Capture the cell that displays the provided text and extract its (X, Y) central coordinate. 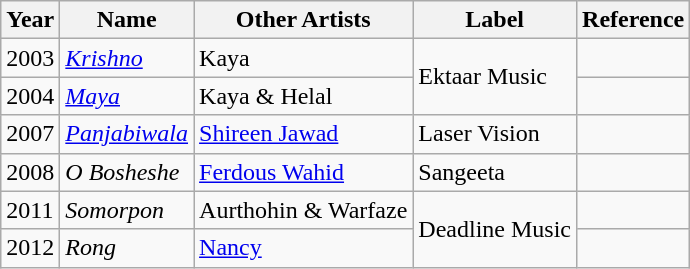
Aurthohin & Warfaze (304, 210)
Kaya (304, 58)
Ektaar Music (495, 77)
Somorpon (127, 210)
O Bosheshe (127, 172)
2003 (30, 58)
2007 (30, 134)
2012 (30, 248)
Nancy (304, 248)
Shireen Jawad (304, 134)
2004 (30, 96)
Laser Vision (495, 134)
Krishno (127, 58)
Maya (127, 96)
Name (127, 20)
Kaya & Helal (304, 96)
2008 (30, 172)
Panjabiwala (127, 134)
2011 (30, 210)
Sangeeta (495, 172)
Year (30, 20)
Reference (634, 20)
Ferdous Wahid (304, 172)
Other Artists (304, 20)
Deadline Music (495, 229)
Label (495, 20)
Rong (127, 248)
